Find where the given text appears and provide that cell's center as [x, y] coordinate. 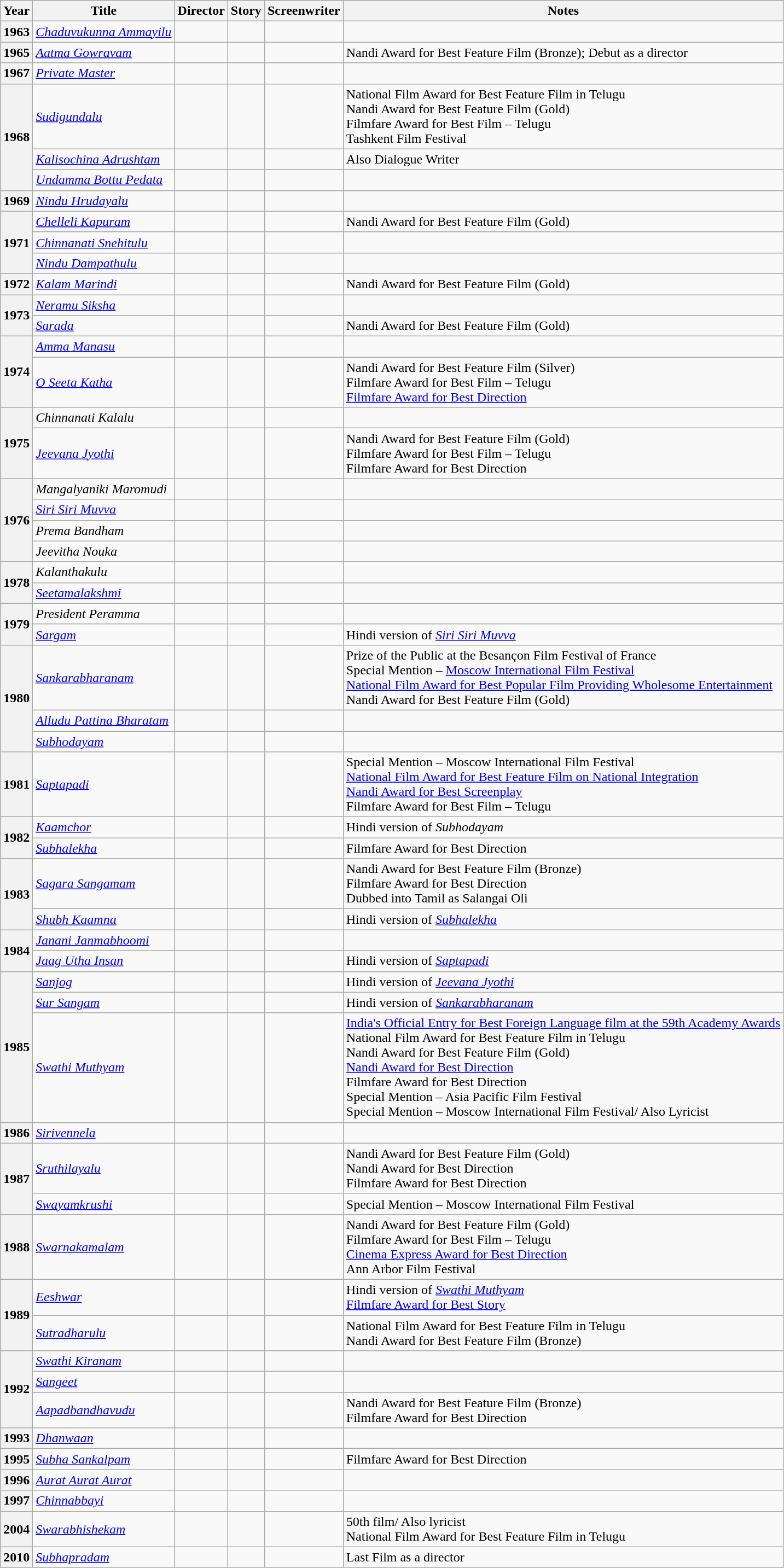
1967 [16, 73]
1985 [16, 1047]
1984 [16, 951]
Undamma Bottu Pedata [104, 180]
Kalanthakulu [104, 572]
Aapadbandhavudu [104, 1410]
1976 [16, 520]
Nandi Award for Best Feature Film (Bronze)Filmfare Award for Best Direction [564, 1410]
1992 [16, 1389]
2010 [16, 1557]
1981 [16, 784]
Hindi version of Swathi MuthyamFilmfare Award for Best Story [564, 1297]
1987 [16, 1179]
Private Master [104, 73]
Nandi Award for Best Feature Film (Gold)Nandi Award for Best DirectionFilmfare Award for Best Direction [564, 1168]
Subhodayam [104, 741]
Screenwriter [304, 11]
1978 [16, 582]
Nandi Award for Best Feature Film (Gold)Filmfare Award for Best Film – TeluguCinema Express Award for Best DirectionAnn Arbor Film Festival [564, 1247]
Hindi version of Saptapadi [564, 961]
Jeevitha Nouka [104, 551]
Nindu Dampathulu [104, 263]
Nindu Hrudayalu [104, 201]
Nandi Award for Best Feature Film (Gold)Filmfare Award for Best Film – TeluguFilmfare Award for Best Direction [564, 453]
Swarnakamalam [104, 1247]
Sruthilayalu [104, 1168]
1980 [16, 698]
Hindi version of Jeevana Jyothi [564, 982]
Sutradharulu [104, 1332]
50th film/ Also lyricistNational Film Award for Best Feature Film in Telugu [564, 1529]
Kalisochina Adrushtam [104, 159]
1972 [16, 284]
1965 [16, 53]
National Film Award for Best Feature Film in TeluguNandi Award for Best Feature Film (Bronze) [564, 1332]
Seetamalakshmi [104, 593]
Swayamkrushi [104, 1204]
Hindi version of Sankarabharanam [564, 1002]
Chinnanati Snehitulu [104, 242]
O Seeta Katha [104, 382]
Notes [564, 11]
Sangeet [104, 1382]
Sirivennela [104, 1133]
Eeshwar [104, 1297]
Shubh Kaamna [104, 919]
Prema Bandham [104, 531]
Sankarabharanam [104, 677]
Kaamchor [104, 827]
Special Mention – Moscow International Film Festival [564, 1204]
President Peramma [104, 614]
Hindi version of Siri Siri Muvva [564, 634]
Hindi version of Subhalekha [564, 919]
Aatma Gowravam [104, 53]
Director [201, 11]
1975 [16, 443]
Nandi Award for Best Feature Film (Bronze)Filmfare Award for Best DirectionDubbed into Tamil as Salangai Oli [564, 884]
1982 [16, 838]
1979 [16, 624]
1988 [16, 1247]
Swathi Kiranam [104, 1361]
Subha Sankalpam [104, 1459]
1973 [16, 315]
Saptapadi [104, 784]
1969 [16, 201]
Story [246, 11]
Subhalekha [104, 848]
Chelleli Kapuram [104, 221]
Nandi Award for Best Feature Film (Silver)Filmfare Award for Best Film – TeluguFilmfare Award for Best Direction [564, 382]
Hindi version of Subhodayam [564, 827]
Swarabhishekam [104, 1529]
Neramu Siksha [104, 305]
Year [16, 11]
Siri Siri Muvva [104, 510]
1983 [16, 894]
1986 [16, 1133]
Nandi Award for Best Feature Film (Bronze); Debut as a director [564, 53]
Title [104, 11]
Chaduvukunna Ammayilu [104, 32]
Chinnanati Kalalu [104, 418]
Kalam Marindi [104, 284]
Sarada [104, 326]
Mangalyaniki Maromudi [104, 489]
1996 [16, 1480]
1974 [16, 372]
Aurat Aurat Aurat [104, 1480]
Jaag Utha Insan [104, 961]
Also Dialogue Writer [564, 159]
Sagara Sangamam [104, 884]
Chinnabbayi [104, 1501]
Janani Janmabhoomi [104, 940]
1968 [16, 137]
1963 [16, 32]
Sargam [104, 634]
2004 [16, 1529]
Sur Sangam [104, 1002]
Alludu Pattina Bharatam [104, 720]
Subhapradam [104, 1557]
Sanjog [104, 982]
1997 [16, 1501]
1971 [16, 242]
Sudigundalu [104, 116]
Jeevana Jyothi [104, 453]
Dhanwaan [104, 1438]
Swathi Muthyam [104, 1068]
1993 [16, 1438]
1989 [16, 1315]
1995 [16, 1459]
Last Film as a director [564, 1557]
Amma Manasu [104, 347]
